Determine the [X, Y] coordinate at the center of the cell enclosing the given text.  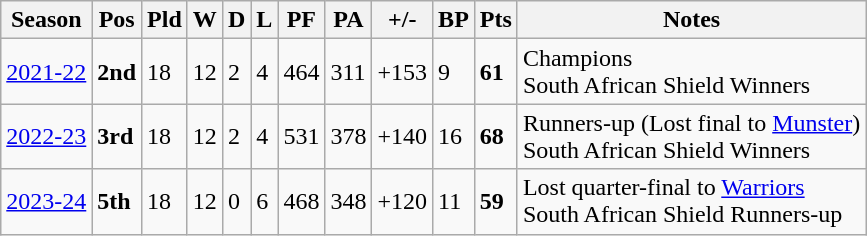
Season [46, 20]
L [264, 20]
464 [302, 72]
+/- [402, 20]
61 [496, 72]
PA [348, 20]
68 [496, 136]
16 [454, 136]
11 [454, 202]
Pos [117, 20]
+153 [402, 72]
378 [348, 136]
+140 [402, 136]
468 [302, 202]
59 [496, 202]
3rd [117, 136]
BP [454, 20]
W [204, 20]
PF [302, 20]
0 [236, 202]
2023-24 [46, 202]
Lost quarter-final to WarriorsSouth African Shield Runners-up [691, 202]
Notes [691, 20]
348 [348, 202]
2nd [117, 72]
5th [117, 202]
311 [348, 72]
Runners-up (Lost final to Munster)South African Shield Winners [691, 136]
531 [302, 136]
9 [454, 72]
Pts [496, 20]
Pld [165, 20]
D [236, 20]
2021-22 [46, 72]
6 [264, 202]
ChampionsSouth African Shield Winners [691, 72]
2022-23 [46, 136]
+120 [402, 202]
